Search for the cell housing the specified text and yield its [X, Y] center coordinate. 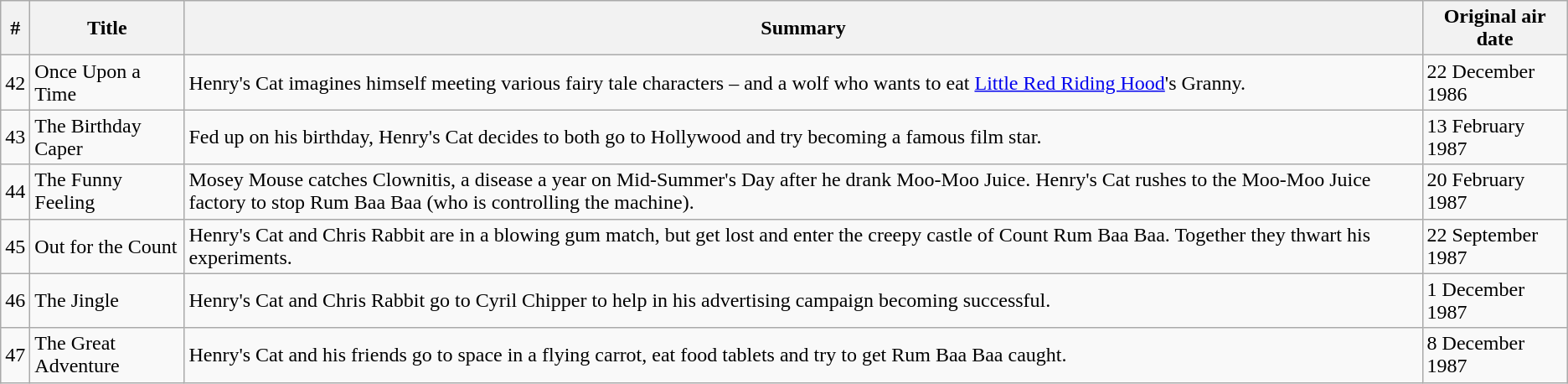
45 [15, 246]
Henry's Cat and his friends go to space in a flying carrot, eat food tablets and try to get Rum Baa Baa caught. [803, 355]
Once Upon a Time [107, 82]
43 [15, 138]
46 [15, 300]
44 [15, 191]
22 September 1987 [1494, 246]
The Great Adventure [107, 355]
Summary [803, 29]
42 [15, 82]
8 December 1987 [1494, 355]
The Birthday Caper [107, 138]
Henry's Cat imagines himself meeting various fairy tale characters – and a wolf who wants to eat Little Red Riding Hood's Granny. [803, 82]
Fed up on his birthday, Henry's Cat decides to both go to Hollywood and try becoming a famous film star. [803, 138]
# [15, 29]
Original air date [1494, 29]
20 February 1987 [1494, 191]
The Jingle [107, 300]
22 December 1986 [1494, 82]
13 February 1987 [1494, 138]
Out for the Count [107, 246]
1 December 1987 [1494, 300]
Title [107, 29]
The Funny Feeling [107, 191]
Henry's Cat and Chris Rabbit go to Cyril Chipper to help in his advertising campaign becoming successful. [803, 300]
47 [15, 355]
